Return [x, y] of the center of cell containing provided text 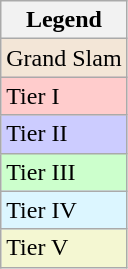
Tier III [64, 172]
Grand Slam [64, 58]
Tier IV [64, 210]
Legend [64, 20]
Tier I [64, 96]
Tier II [64, 134]
Tier V [64, 248]
